Capture the cell that displays the provided text and extract its (X, Y) central coordinate. 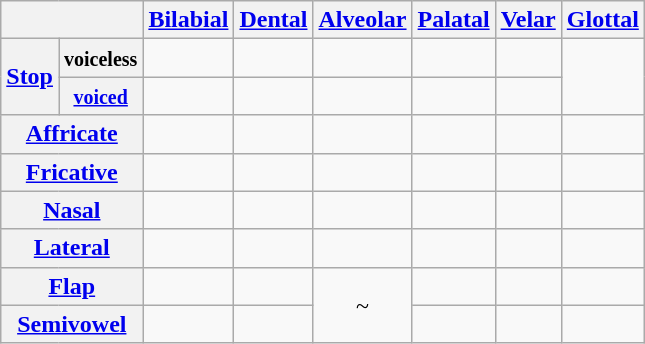
~ (362, 305)
Nasal (72, 210)
Alveolar (362, 20)
voiceless (100, 58)
Stop (30, 77)
Velar (528, 20)
Fricative (72, 172)
Affricate (72, 134)
Glottal (602, 20)
Flap (72, 286)
voiced (100, 96)
Dental (274, 20)
Semivowel (72, 324)
Lateral (72, 248)
Bilabial (188, 20)
Palatal (454, 20)
